Output the (x, y) coordinate of the center of the cell containing the given text.  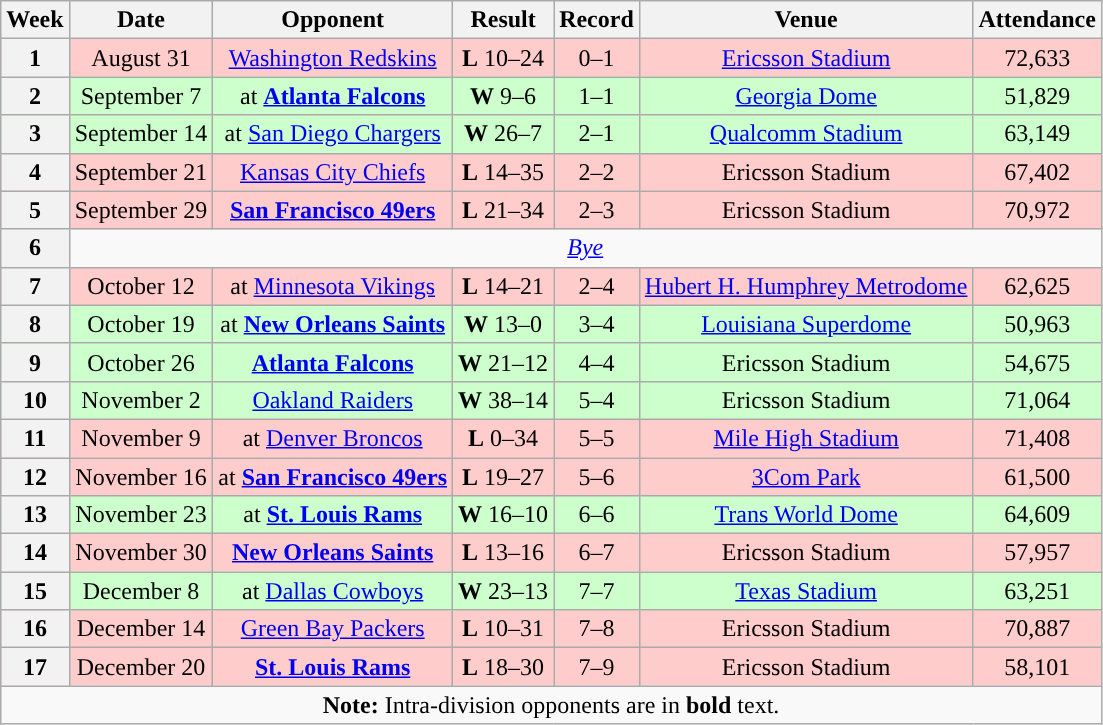
13 (35, 515)
14 (35, 553)
W 23–13 (504, 591)
5–6 (597, 477)
Date (141, 20)
7–7 (597, 591)
7–8 (597, 629)
New Orleans Saints (333, 553)
W 9–6 (504, 96)
5–4 (597, 400)
Kansas City Chiefs (333, 172)
1 (35, 58)
3–4 (597, 324)
San Francisco 49ers (333, 210)
5–5 (597, 438)
51,829 (1037, 96)
70,972 (1037, 210)
November 23 (141, 515)
at New Orleans Saints (333, 324)
Note: Intra-division opponents are in bold text. (552, 705)
L 13–16 (504, 553)
Mile High Stadium (806, 438)
November 9 (141, 438)
W 38–14 (504, 400)
63,149 (1037, 134)
September 29 (141, 210)
3 (35, 134)
Week (35, 20)
7–9 (597, 667)
3Com Park (806, 477)
6 (35, 248)
61,500 (1037, 477)
0–1 (597, 58)
58,101 (1037, 667)
L 14–35 (504, 172)
at Dallas Cowboys (333, 591)
Result (504, 20)
October 12 (141, 286)
Oakland Raiders (333, 400)
Georgia Dome (806, 96)
Hubert H. Humphrey Metrodome (806, 286)
St. Louis Rams (333, 667)
L 21–34 (504, 210)
8 (35, 324)
L 14–21 (504, 286)
57,957 (1037, 553)
W 21–12 (504, 362)
Louisiana Superdome (806, 324)
November 30 (141, 553)
6–7 (597, 553)
1–1 (597, 96)
Bye (585, 248)
Washington Redskins (333, 58)
54,675 (1037, 362)
2–4 (597, 286)
72,633 (1037, 58)
11 (35, 438)
W 16–10 (504, 515)
4–4 (597, 362)
November 2 (141, 400)
August 31 (141, 58)
at Minnesota Vikings (333, 286)
17 (35, 667)
12 (35, 477)
2–1 (597, 134)
December 14 (141, 629)
Atlanta Falcons (333, 362)
63,251 (1037, 591)
Trans World Dome (806, 515)
2–2 (597, 172)
5 (35, 210)
December 8 (141, 591)
L 10–31 (504, 629)
67,402 (1037, 172)
6–6 (597, 515)
November 16 (141, 477)
16 (35, 629)
10 (35, 400)
at Atlanta Falcons (333, 96)
L 0–34 (504, 438)
September 21 (141, 172)
71,408 (1037, 438)
7 (35, 286)
Qualcomm Stadium (806, 134)
2–3 (597, 210)
L 19–27 (504, 477)
October 19 (141, 324)
9 (35, 362)
October 26 (141, 362)
70,887 (1037, 629)
December 20 (141, 667)
Green Bay Packers (333, 629)
15 (35, 591)
Venue (806, 20)
W 26–7 (504, 134)
at Denver Broncos (333, 438)
at San Diego Chargers (333, 134)
64,609 (1037, 515)
2 (35, 96)
Attendance (1037, 20)
50,963 (1037, 324)
Opponent (333, 20)
at San Francisco 49ers (333, 477)
62,625 (1037, 286)
4 (35, 172)
Record (597, 20)
September 7 (141, 96)
71,064 (1037, 400)
L 10–24 (504, 58)
Texas Stadium (806, 591)
September 14 (141, 134)
at St. Louis Rams (333, 515)
W 13–0 (504, 324)
L 18–30 (504, 667)
